Locate the cell with the specified text and output its [x, y] center coordinate. 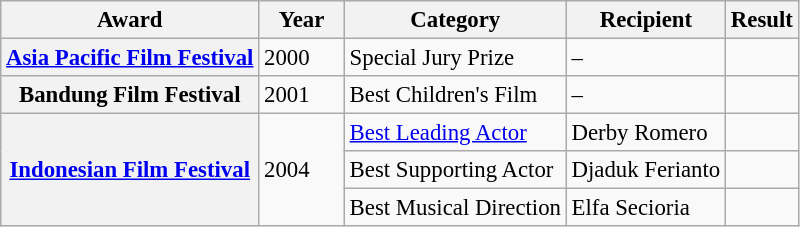
Category [455, 20]
Best Supporting Actor [455, 170]
Award [130, 20]
2004 [302, 170]
2001 [302, 95]
Bandung Film Festival [130, 95]
Special Jury Prize [455, 58]
Result [762, 20]
Asia Pacific Film Festival [130, 58]
Year [302, 20]
Best Leading Actor [455, 133]
Best Musical Direction [455, 208]
Djaduk Ferianto [646, 170]
Elfa Secioria [646, 208]
2000 [302, 58]
Recipient [646, 20]
Indonesian Film Festival [130, 170]
Best Children's Film [455, 95]
Derby Romero [646, 133]
